Return (x, y) of the center of cell containing provided text 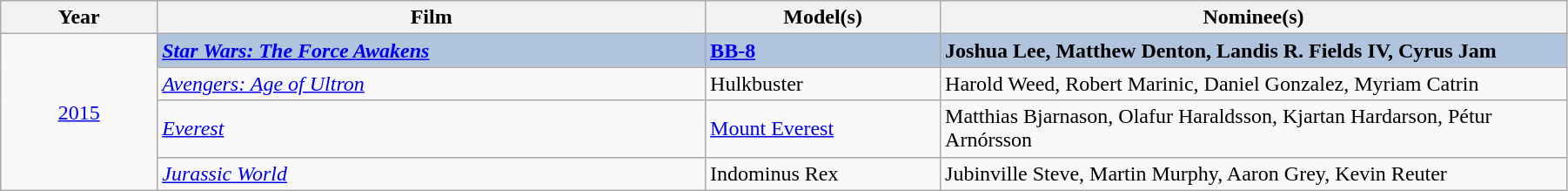
Nominee(s) (1254, 17)
2015 (79, 112)
Year (79, 17)
Star Wars: The Force Awakens (432, 51)
BB-8 (823, 51)
Film (432, 17)
Everest (432, 129)
Mount Everest (823, 129)
Jubinville Steve, Martin Murphy, Aaron Grey, Kevin Reuter (1254, 174)
Joshua Lee, Matthew Denton, Landis R. Fields IV, Cyrus Jam (1254, 51)
Avengers: Age of Ultron (432, 84)
Harold Weed, Robert Marinic, Daniel Gonzalez, Myriam Catrin (1254, 84)
Model(s) (823, 17)
Matthias Bjarnason, Olafur Haraldsson, Kjartan Hardarson, Pétur Arnórsson (1254, 129)
Indominus Rex (823, 174)
Hulkbuster (823, 84)
Jurassic World (432, 174)
